Extract the [x, y] coordinate from the center of the cell holding the provided text.  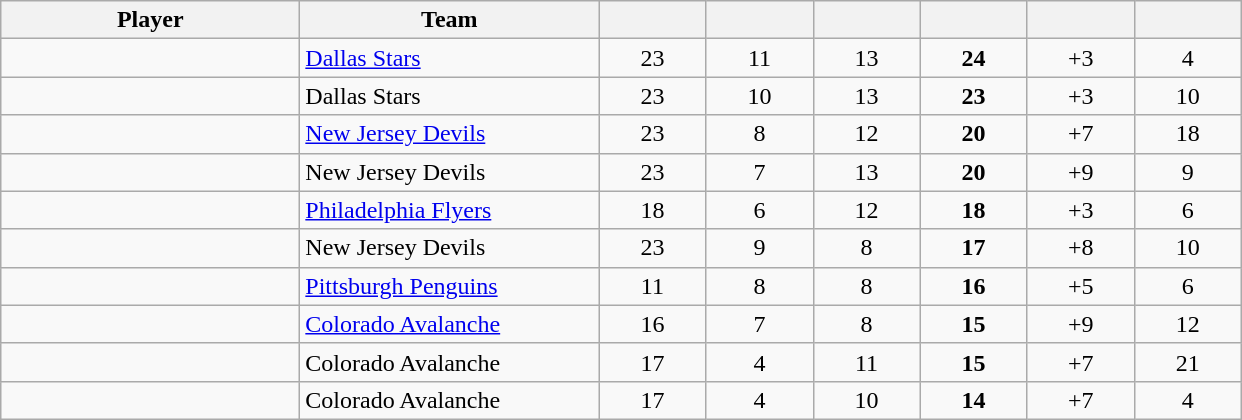
+8 [1080, 248]
Pittsburgh Penguins [450, 286]
Team [450, 20]
Player [150, 20]
24 [974, 58]
Philadelphia Flyers [450, 210]
14 [974, 400]
21 [1188, 362]
+5 [1080, 286]
